Capture the cell that displays the provided text and extract its (X, Y) central coordinate. 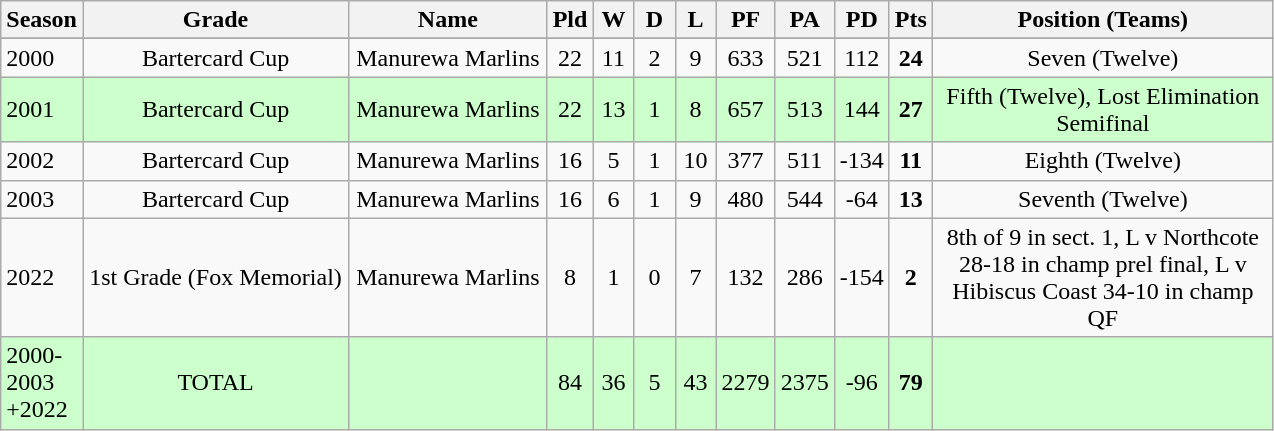
480 (746, 199)
2002 (42, 161)
PA (804, 20)
Season (42, 20)
2279 (746, 383)
8th of 9 in sect. 1, L v Northcote 28-18 in champ prel final, L v Hibiscus Coast 34-10 in champ QF (1102, 278)
Pld (570, 20)
10 (696, 161)
Grade (215, 20)
84 (570, 383)
1st Grade (Fox Memorial) (215, 278)
2003 (42, 199)
112 (862, 58)
43 (696, 383)
Seven (Twelve) (1102, 58)
2000 (42, 58)
2022 (42, 278)
2375 (804, 383)
144 (862, 110)
Position (Teams) (1102, 20)
Seventh (Twelve) (1102, 199)
TOTAL (215, 383)
633 (746, 58)
Pts (910, 20)
-64 (862, 199)
7 (696, 278)
6 (614, 199)
36 (614, 383)
511 (804, 161)
Name (448, 20)
-134 (862, 161)
24 (910, 58)
513 (804, 110)
2000-2003 +2022 (42, 383)
L (696, 20)
27 (910, 110)
544 (804, 199)
Fifth (Twelve), Lost Elimination Semifinal (1102, 110)
W (614, 20)
2001 (42, 110)
-96 (862, 383)
-154 (862, 278)
D (654, 20)
PD (862, 20)
PF (746, 20)
0 (654, 278)
132 (746, 278)
Eighth (Twelve) (1102, 161)
657 (746, 110)
521 (804, 58)
79 (910, 383)
377 (746, 161)
286 (804, 278)
